Find where the given text appears and provide that cell's center as (x, y) coordinate. 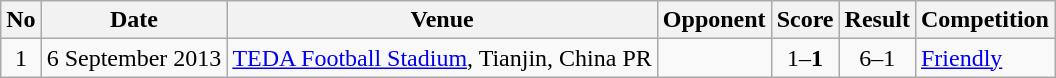
1–1 (805, 58)
6–1 (877, 58)
Score (805, 20)
1 (21, 58)
Date (134, 20)
Result (877, 20)
Opponent (714, 20)
No (21, 20)
TEDA Football Stadium, Tianjin, China PR (442, 58)
Venue (442, 20)
Competition (984, 20)
Friendly (984, 58)
6 September 2013 (134, 58)
